Search for the cell housing the specified text and yield its (X, Y) center coordinate. 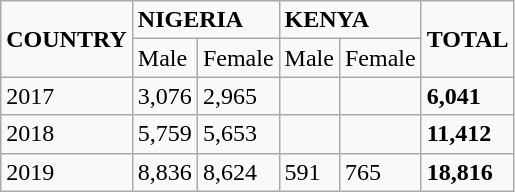
2,965 (238, 96)
3,076 (164, 96)
5,653 (238, 134)
11,412 (468, 134)
591 (309, 172)
TOTAL (468, 39)
8,624 (238, 172)
765 (380, 172)
8,836 (164, 172)
5,759 (164, 134)
6,041 (468, 96)
2017 (67, 96)
COUNTRY (67, 39)
18,816 (468, 172)
KENYA (350, 20)
2018 (67, 134)
NIGERIA (206, 20)
2019 (67, 172)
